Determine the [X, Y] coordinate at the center of the cell enclosing the given text.  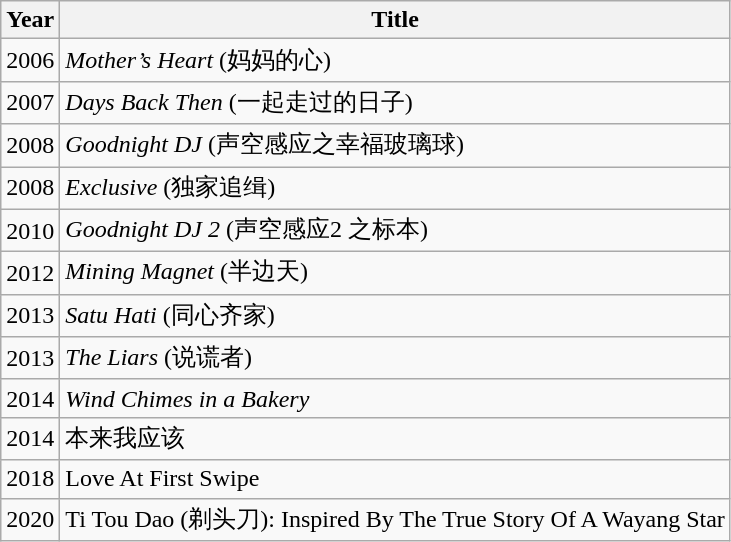
2007 [30, 102]
Year [30, 20]
2010 [30, 230]
Wind Chimes in a Bakery [396, 398]
The Liars (说谎者) [396, 358]
Ti Tou Dao (剃头刀): Inspired By The True Story Of A Wayang Star [396, 520]
Satu Hati (同心齐家) [396, 316]
Days Back Then (一起走过的日子) [396, 102]
2020 [30, 520]
2018 [30, 479]
Goodnight DJ 2 (声空感应2 之标本) [396, 230]
Title [396, 20]
Mother’s Heart (妈妈的心) [396, 60]
Mining Magnet (半边天) [396, 274]
2006 [30, 60]
Love At First Swipe [396, 479]
Exclusive (独家追缉) [396, 188]
Goodnight DJ (声空感应之幸福玻璃球) [396, 146]
2012 [30, 274]
本来我应该 [396, 438]
